Determine the (x, y) coordinate at the center of the cell enclosing the given text.  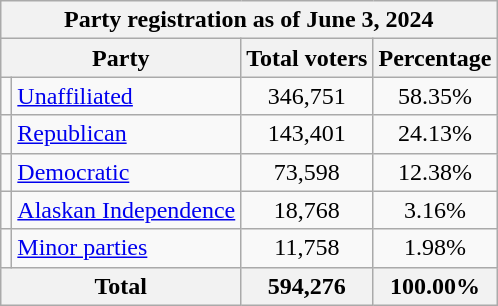
Alaskan Independence (126, 210)
Democratic (126, 172)
Party registration as of June 3, 2024 (249, 20)
11,758 (307, 248)
Total voters (307, 58)
Party (121, 58)
Total (121, 286)
594,276 (307, 286)
Percentage (435, 58)
143,401 (307, 134)
Republican (126, 134)
346,751 (307, 96)
100.00% (435, 286)
12.38% (435, 172)
58.35% (435, 96)
24.13% (435, 134)
3.16% (435, 210)
18,768 (307, 210)
1.98% (435, 248)
Unaffiliated (126, 96)
73,598 (307, 172)
Minor parties (126, 248)
